For the text-containing cell, return its midpoint in (x, y) coordinate format. 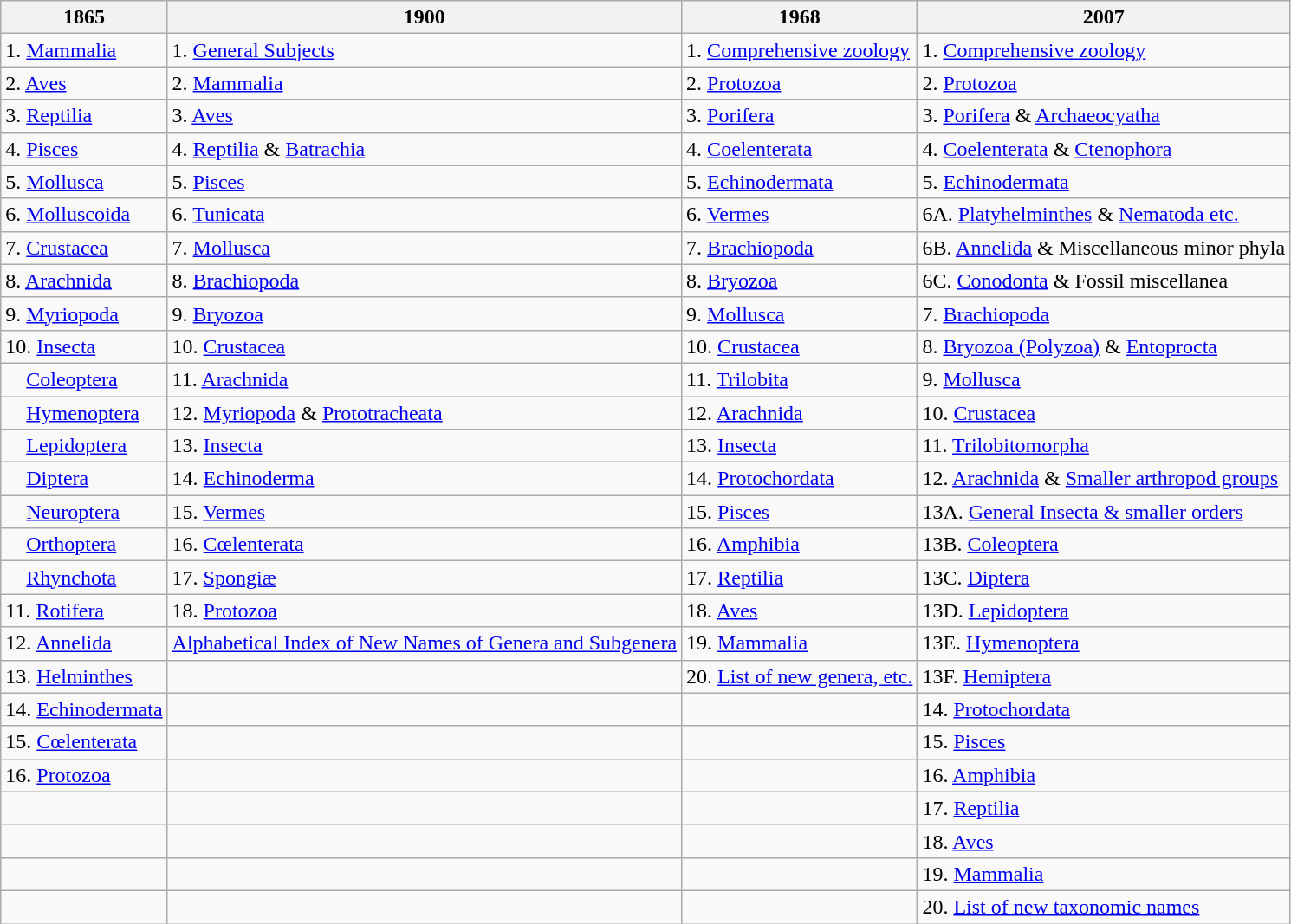
13D. Lepidoptera (1104, 611)
9. Bryozoa (425, 313)
16. Cœlenterata (425, 545)
12. Arachnida & Smaller arthropod groups (1104, 479)
1900 (425, 17)
12. Annelida (84, 643)
2. Mammalia (425, 83)
13F. Hemiptera (1104, 676)
4. Coelenterata & Ctenophora (1104, 149)
15. Cœlenterata (84, 742)
Lepidoptera (84, 446)
6B. Annelida & Miscellaneous minor phyla (1104, 248)
7. Crustacea (84, 248)
1865 (84, 17)
20. List of new genera, etc. (800, 676)
6. Molluscoida (84, 215)
8. Brachiopoda (425, 281)
2. Aves (84, 83)
3. Aves (425, 116)
6A. Platyhelminthes & Nematoda etc. (1104, 215)
8. Bryozoa (Polyzoa) & Entoprocta (1104, 346)
13B. Coleoptera (1104, 545)
13. Helminthes (84, 676)
15. Vermes (425, 512)
4. Reptilia & Batrachia (425, 149)
11. Arachnida (425, 379)
1. Mammalia (84, 50)
18. Protozoa (425, 611)
12. Arachnida (800, 413)
5. Mollusca (84, 182)
Orthoptera (84, 545)
Coleoptera (84, 379)
6C. Conodonta & Fossil miscellanea (1104, 281)
Hymenoptera (84, 413)
1. General Subjects (425, 50)
5. Pisces (425, 182)
6. Tunicata (425, 215)
8. Bryozoa (800, 281)
Rhynchota (84, 578)
3. Porifera (800, 116)
3. Reptilia (84, 116)
11. Rotifera (84, 611)
14. Echinoderma (425, 479)
Alphabetical Index of New Names of Genera and Subgenera (425, 643)
12. Myriopoda & Prototracheata (425, 413)
2007 (1104, 17)
Diptera (84, 479)
10. Insecta (84, 346)
6. Vermes (800, 215)
7. Mollusca (425, 248)
3. Porifera & Archaeocyatha (1104, 116)
Neuroptera (84, 512)
11. Trilobitomorpha (1104, 446)
14. Echinodermata (84, 709)
13A. General Insecta & smaller orders (1104, 512)
8. Arachnida (84, 281)
4. Coelenterata (800, 149)
13E. Hymenoptera (1104, 643)
13C. Diptera (1104, 578)
4. Pisces (84, 149)
16. Protozoa (84, 775)
1968 (800, 17)
11. Trilobita (800, 379)
20. List of new taxonomic names (1104, 907)
9. Myriopoda (84, 313)
17. Spongiæ (425, 578)
